Determine the [x, y] coordinate at the center of the cell enclosing the given text.  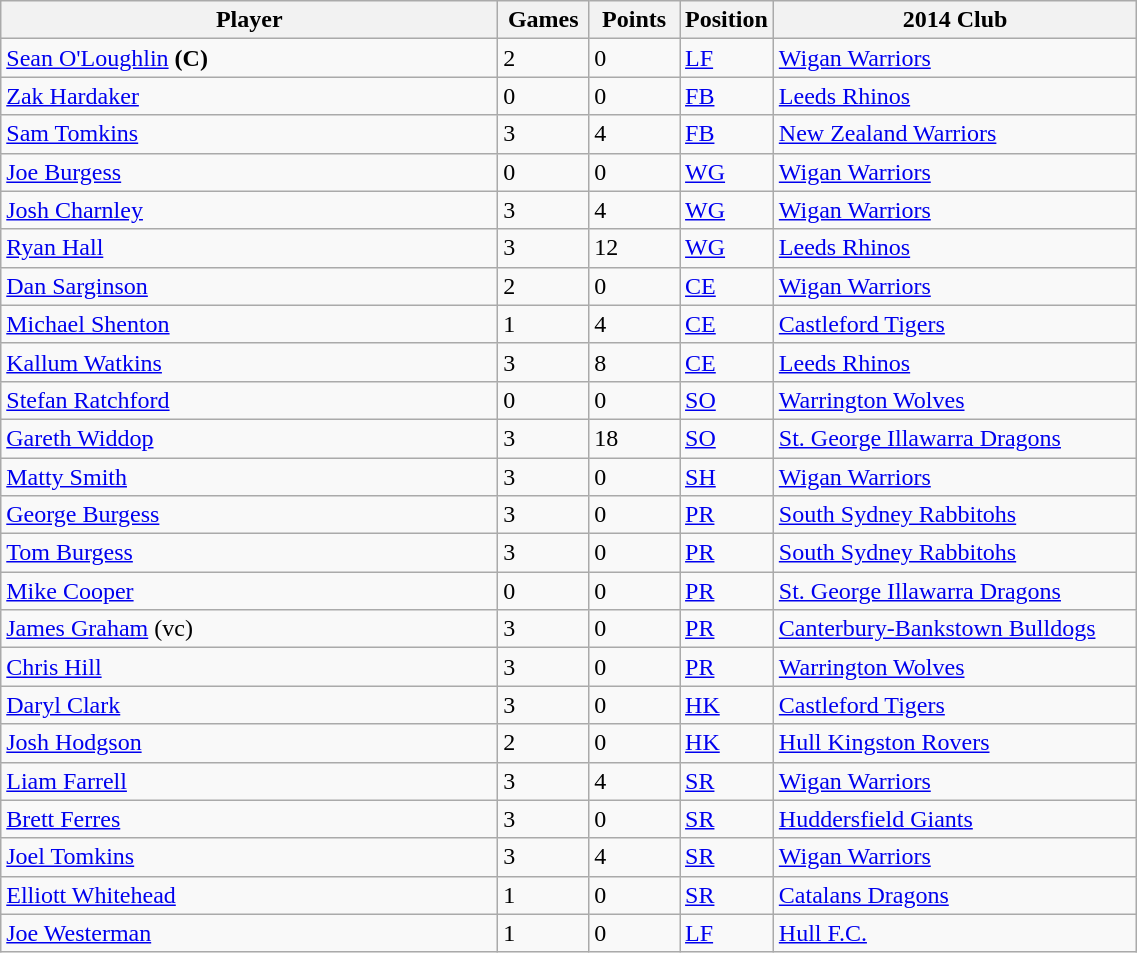
Tom Burgess [250, 553]
18 [634, 438]
Joel Tomkins [250, 857]
Hull Kingston Rovers [955, 743]
Elliott Whitehead [250, 895]
Points [634, 20]
Joe Burgess [250, 172]
Mike Cooper [250, 591]
SH [727, 477]
Games [544, 20]
Kallum Watkins [250, 362]
Matty Smith [250, 477]
2014 Club [955, 20]
Sean O'Loughlin (C) [250, 58]
Josh Charnley [250, 210]
8 [634, 362]
Sam Tomkins [250, 134]
Position [727, 20]
Ryan Hall [250, 248]
Brett Ferres [250, 819]
Dan Sarginson [250, 286]
Michael Shenton [250, 324]
New Zealand Warriors [955, 134]
Josh Hodgson [250, 743]
Hull F.C. [955, 933]
Canterbury-Bankstown Bulldogs [955, 629]
12 [634, 248]
Player [250, 20]
Stefan Ratchford [250, 400]
Zak Hardaker [250, 96]
Huddersfield Giants [955, 819]
Liam Farrell [250, 781]
James Graham (vc) [250, 629]
Gareth Widdop [250, 438]
Daryl Clark [250, 705]
Joe Westerman [250, 933]
Catalans Dragons [955, 895]
George Burgess [250, 515]
Chris Hill [250, 667]
